Find where the given text appears and provide that cell's center as [X, Y] coordinate. 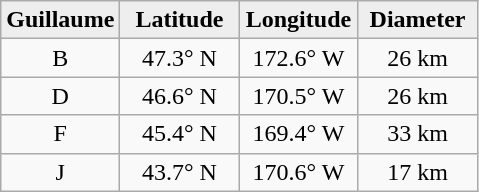
F [60, 134]
170.6° W [298, 172]
43.7° N [180, 172]
45.4° N [180, 134]
Diameter [418, 20]
Guillaume [60, 20]
46.6° N [180, 96]
172.6° W [298, 58]
B [60, 58]
47.3° N [180, 58]
169.4° W [298, 134]
17 km [418, 172]
Longitude [298, 20]
J [60, 172]
170.5° W [298, 96]
33 km [418, 134]
D [60, 96]
Latitude [180, 20]
